Detect which cell encompasses the target text, then output its (X, Y) center coordinate. 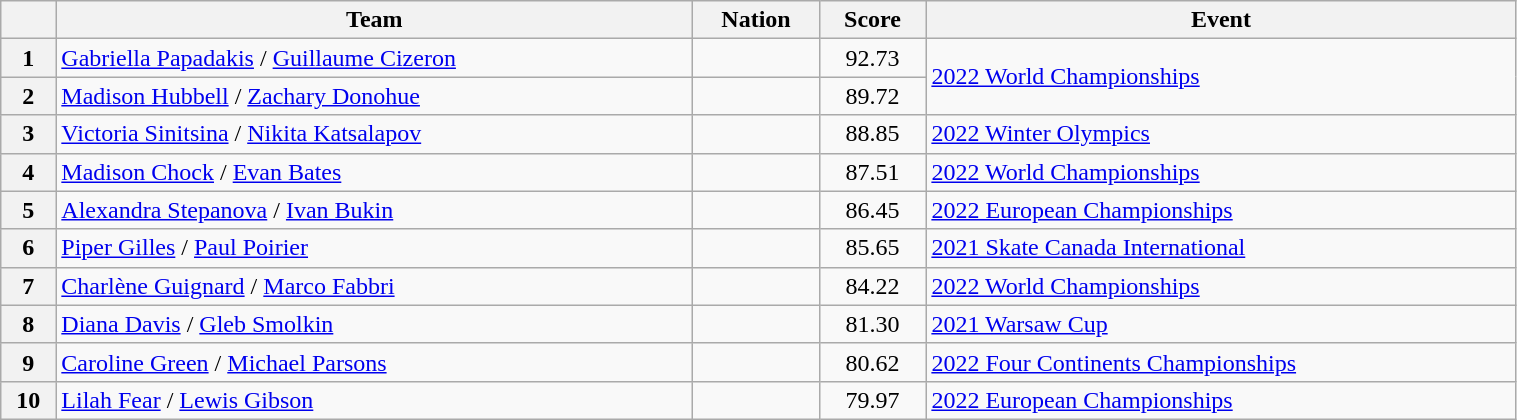
Lilah Fear / Lewis Gibson (374, 400)
9 (28, 362)
Gabriella Papadakis / Guillaume Cizeron (374, 58)
3 (28, 134)
Score (872, 20)
1 (28, 58)
88.85 (872, 134)
2022 Winter Olympics (1221, 134)
8 (28, 324)
5 (28, 210)
10 (28, 400)
87.51 (872, 172)
2022 Four Continents Championships (1221, 362)
Madison Chock / Evan Bates (374, 172)
86.45 (872, 210)
Charlène Guignard / Marco Fabbri (374, 286)
6 (28, 248)
Piper Gilles / Paul Poirier (374, 248)
85.65 (872, 248)
Madison Hubbell / Zachary Donohue (374, 96)
7 (28, 286)
Alexandra Stepanova / Ivan Bukin (374, 210)
89.72 (872, 96)
Nation (756, 20)
80.62 (872, 362)
2 (28, 96)
84.22 (872, 286)
Team (374, 20)
Diana Davis / Gleb Smolkin (374, 324)
92.73 (872, 58)
4 (28, 172)
Event (1221, 20)
Victoria Sinitsina / Nikita Katsalapov (374, 134)
79.97 (872, 400)
Caroline Green / Michael Parsons (374, 362)
81.30 (872, 324)
2021 Skate Canada International (1221, 248)
2021 Warsaw Cup (1221, 324)
